Detect which cell encompasses the target text, then output its (X, Y) center coordinate. 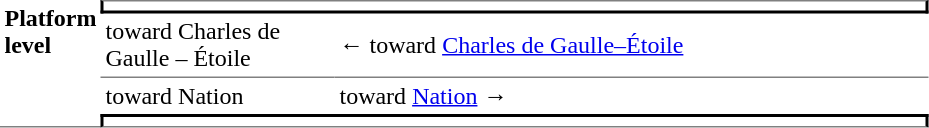
toward Nation (218, 96)
toward Charles de Gaulle – Étoile (218, 46)
toward Nation → (632, 96)
← toward Charles de Gaulle–Étoile (632, 46)
Platform level (50, 64)
